Capture the cell that displays the provided text and extract its [x, y] central coordinate. 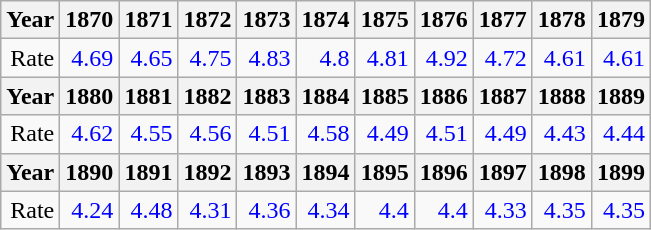
1899 [620, 172]
4.58 [326, 134]
4.48 [148, 210]
4.65 [148, 58]
1876 [444, 20]
1875 [384, 20]
1878 [562, 20]
1886 [444, 96]
4.24 [90, 210]
1892 [208, 172]
1882 [208, 96]
4.62 [90, 134]
1898 [562, 172]
1872 [208, 20]
1888 [562, 96]
1873 [266, 20]
1880 [90, 96]
4.81 [384, 58]
1890 [90, 172]
1877 [502, 20]
1897 [502, 172]
1894 [326, 172]
4.33 [502, 210]
4.75 [208, 58]
4.31 [208, 210]
4.8 [326, 58]
1889 [620, 96]
4.44 [620, 134]
1895 [384, 172]
4.55 [148, 134]
1874 [326, 20]
4.43 [562, 134]
1871 [148, 20]
4.72 [502, 58]
1887 [502, 96]
1883 [266, 96]
1879 [620, 20]
4.36 [266, 210]
1884 [326, 96]
4.92 [444, 58]
1881 [148, 96]
1885 [384, 96]
4.69 [90, 58]
1893 [266, 172]
1896 [444, 172]
1870 [90, 20]
4.56 [208, 134]
1891 [148, 172]
4.34 [326, 210]
4.83 [266, 58]
